Output the [X, Y] coordinate of the center of the cell containing the given text.  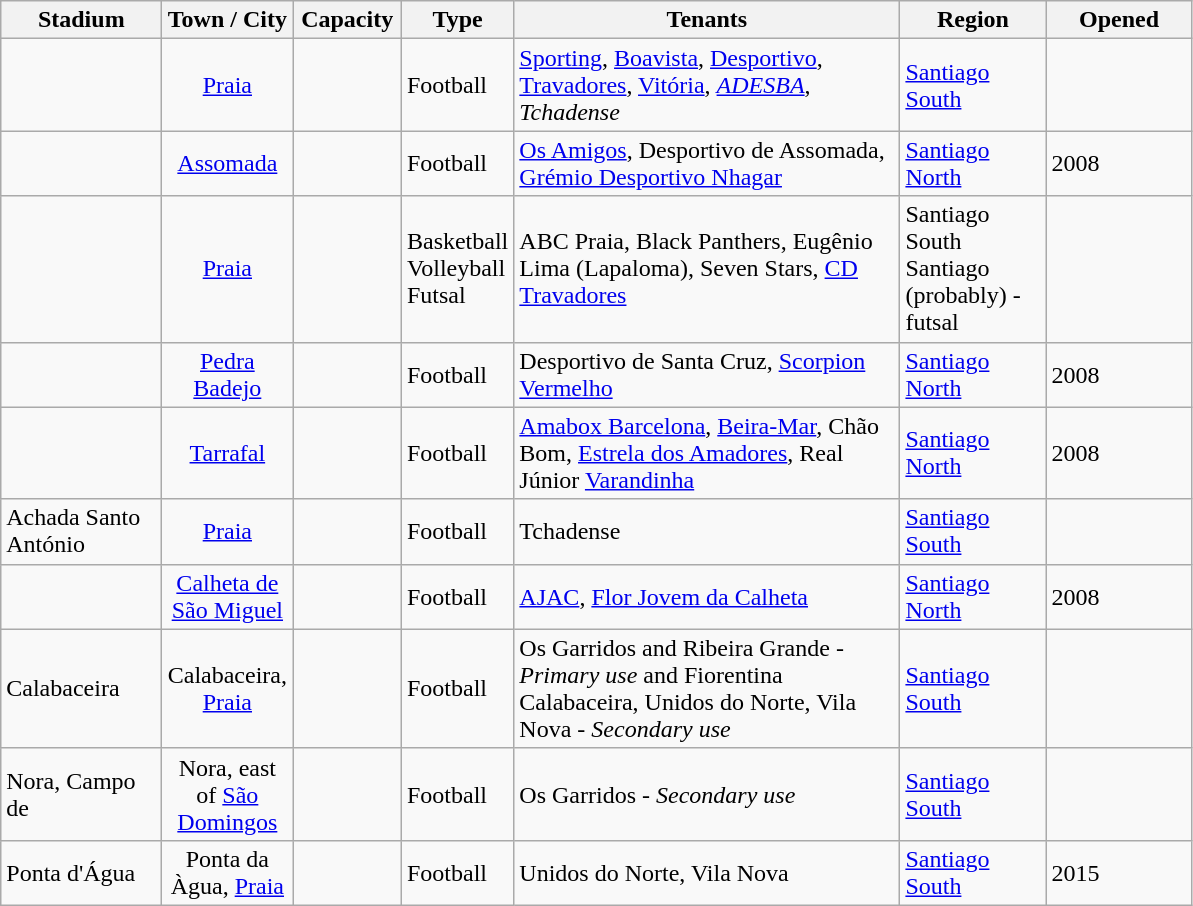
Santiago SouthSantiago (probably) - futsal [973, 269]
Stadium [82, 20]
Nora, east of São Domingos [228, 794]
Achada Santo António [82, 532]
Ponta da Àgua, Praia [228, 872]
Os Amigos, Desportivo de Assomada, Grémio Desportivo Nhagar [707, 164]
Os Garridos - Secondary use [707, 794]
Capacity [348, 20]
2015 [1119, 872]
Tchadense [707, 532]
Tenants [707, 20]
Nora, Campo de [82, 794]
Region [973, 20]
Calabaceira, Praia [228, 688]
Tarrafal [228, 453]
Town / City [228, 20]
AJAC, Flor Jovem da Calheta [707, 596]
Type [457, 20]
Amabox Barcelona, Beira-Mar, Chão Bom, Estrela dos Amadores, Real Júnior Varandinha [707, 453]
Assomada [228, 164]
Sporting, Boavista, Desportivo, Travadores, Vitória, ADESBA, Tchadense [707, 85]
Pedra Badejo [228, 374]
Calabaceira [82, 688]
Opened [1119, 20]
Calheta de São Miguel [228, 596]
Ponta d'Água [82, 872]
Desportivo de Santa Cruz, Scorpion Vermelho [707, 374]
BasketballVolleyballFutsal [457, 269]
ABC Praia, Black Panthers, Eugênio Lima (Lapaloma), Seven Stars, CD Travadores [707, 269]
Unidos do Norte, Vila Nova [707, 872]
Os Garridos and Ribeira Grande - Primary use and Fiorentina Calabaceira, Unidos do Norte, Vila Nova - Secondary use [707, 688]
